Return [X, Y] of the center of cell containing provided text 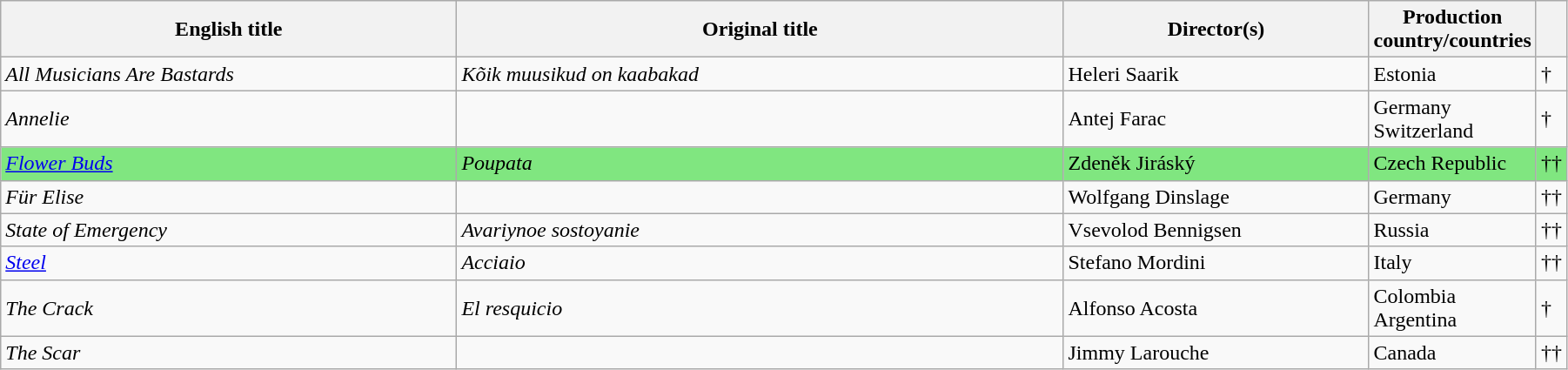
El resquicio [761, 308]
Acciaio [761, 263]
Avariynoe sostoyanie [761, 230]
Flower Buds [229, 164]
Vsevolod Bennigsen [1216, 230]
Jimmy Larouche [1216, 353]
Wolfgang Dinslage [1216, 197]
Russia [1452, 230]
Original title [761, 30]
Steel [229, 263]
ColombiaArgentina [1452, 308]
English title [229, 30]
Zdeněk Jiráský [1216, 164]
Director(s) [1216, 30]
Poupata [761, 164]
All Musicians Are Bastards [229, 74]
The Crack [229, 308]
Canada [1452, 353]
GermanySwitzerland [1452, 118]
Production country/countries [1452, 30]
Für Elise [229, 197]
Kõik muusikud on kaabakad [761, 74]
Alfonso Acosta [1216, 308]
Estonia [1452, 74]
Germany [1452, 197]
Czech Republic [1452, 164]
Antej Farac [1216, 118]
State of Emergency [229, 230]
Stefano Mordini [1216, 263]
Italy [1452, 263]
The Scar [229, 353]
Annelie [229, 118]
Heleri Saarik [1216, 74]
